For the text-containing cell, return its midpoint in [X, Y] coordinate format. 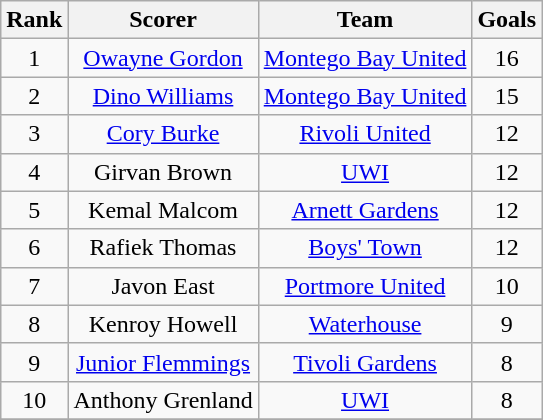
Cory Burke [163, 134]
15 [507, 96]
Rafiek Thomas [163, 248]
Dino Williams [163, 96]
7 [34, 286]
Rivoli United [365, 134]
Javon East [163, 286]
Arnett Gardens [365, 210]
16 [507, 58]
Team [365, 20]
Kemal Malcom [163, 210]
Waterhouse [365, 324]
4 [34, 172]
2 [34, 96]
Portmore United [365, 286]
Kenroy Howell [163, 324]
6 [34, 248]
Rank [34, 20]
5 [34, 210]
Owayne Gordon [163, 58]
Anthony Grenland [163, 400]
Junior Flemmings [163, 362]
Scorer [163, 20]
Goals [507, 20]
Boys' Town [365, 248]
3 [34, 134]
Girvan Brown [163, 172]
Tivoli Gardens [365, 362]
1 [34, 58]
